Extract the [X, Y] coordinate from the center of the cell holding the provided text.  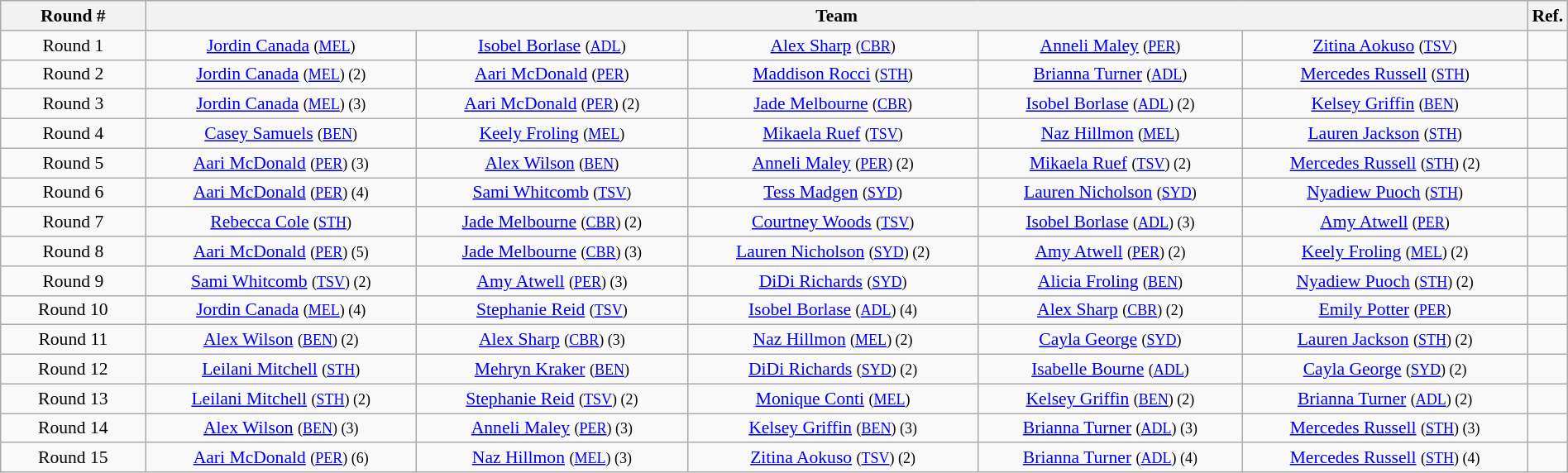
Round 5 [73, 163]
Naz Hillmon (MEL) (3) [552, 458]
Keely Froling (MEL) [552, 134]
Isobel Borlase (ADL) [552, 45]
Isobel Borlase (ADL) (3) [1110, 222]
Anneli Maley (PER) (2) [833, 163]
Team [837, 16]
Aari McDonald (PER) [552, 74]
Sami Whitcomb (TSV) (2) [281, 281]
Round 13 [73, 399]
Aari McDonald (PER) (4) [281, 193]
Kelsey Griffin (BEN) (2) [1110, 399]
Aari McDonald (PER) (3) [281, 163]
Round 1 [73, 45]
Round 15 [73, 458]
Stephanie Reid (TSV) (2) [552, 399]
Lauren Jackson (STH) (2) [1385, 340]
Round 9 [73, 281]
Round 11 [73, 340]
Stephanie Reid (TSV) [552, 310]
Sami Whitcomb (TSV) [552, 193]
Round 3 [73, 104]
Alex Sharp (CBR) [833, 45]
Maddison Rocci (STH) [833, 74]
Amy Atwell (PER) (3) [552, 281]
Brianna Turner (ADL) (3) [1110, 428]
Rebecca Cole (STH) [281, 222]
Aari McDonald (PER) (5) [281, 251]
Alex Wilson (BEN) (2) [281, 340]
Jade Melbourne (CBR) (2) [552, 222]
Nyadiew Puoch (STH) (2) [1385, 281]
Round 4 [73, 134]
Lauren Jackson (STH) [1385, 134]
Tess Madgen (SYD) [833, 193]
Keely Froling (MEL) (2) [1385, 251]
Mercedes Russell (STH) (2) [1385, 163]
Brianna Turner (ADL) [1110, 74]
Alicia Froling (BEN) [1110, 281]
Brianna Turner (ADL) (4) [1110, 458]
Alex Sharp (CBR) (3) [552, 340]
Alex Wilson (BEN) [552, 163]
Mehryn Kraker (BEN) [552, 370]
Isabelle Bourne (ADL) [1110, 370]
Kelsey Griffin (BEN) (3) [833, 428]
Ref. [1547, 16]
Naz Hillmon (MEL) [1110, 134]
Round 12 [73, 370]
Jordin Canada (MEL) (3) [281, 104]
Cayla George (SYD) (2) [1385, 370]
Jade Melbourne (CBR) (3) [552, 251]
Round 6 [73, 193]
Cayla George (SYD) [1110, 340]
Round 10 [73, 310]
Jordin Canada (MEL) (2) [281, 74]
Nyadiew Puoch (STH) [1385, 193]
Jade Melbourne (CBR) [833, 104]
Round 8 [73, 251]
Alex Wilson (BEN) (3) [281, 428]
Casey Samuels (BEN) [281, 134]
Lauren Nicholson (SYD) (2) [833, 251]
Round # [73, 16]
DiDi Richards (SYD) [833, 281]
Mercedes Russell (STH) (4) [1385, 458]
Round 2 [73, 74]
Mercedes Russell (STH) (3) [1385, 428]
Leilani Mitchell (STH) (2) [281, 399]
Amy Atwell (PER) [1385, 222]
Round 7 [73, 222]
Emily Potter (PER) [1385, 310]
Leilani Mitchell (STH) [281, 370]
Zitina Aokuso (TSV) (2) [833, 458]
Jordin Canada (MEL) (4) [281, 310]
Kelsey Griffin (BEN) [1385, 104]
Jordin Canada (MEL) [281, 45]
Courtney Woods (TSV) [833, 222]
Lauren Nicholson (SYD) [1110, 193]
Isobel Borlase (ADL) (4) [833, 310]
Anneli Maley (PER) (3) [552, 428]
Mercedes Russell (STH) [1385, 74]
Brianna Turner (ADL) (2) [1385, 399]
Zitina Aokuso (TSV) [1385, 45]
Monique Conti (MEL) [833, 399]
Alex Sharp (CBR) (2) [1110, 310]
Aari McDonald (PER) (6) [281, 458]
Anneli Maley (PER) [1110, 45]
Isobel Borlase (ADL) (2) [1110, 104]
Mikaela Ruef (TSV) (2) [1110, 163]
Aari McDonald (PER) (2) [552, 104]
DiDi Richards (SYD) (2) [833, 370]
Round 14 [73, 428]
Amy Atwell (PER) (2) [1110, 251]
Mikaela Ruef (TSV) [833, 134]
Naz Hillmon (MEL) (2) [833, 340]
